Provide the [x, y] coordinate of the cell's center where the given text is located.  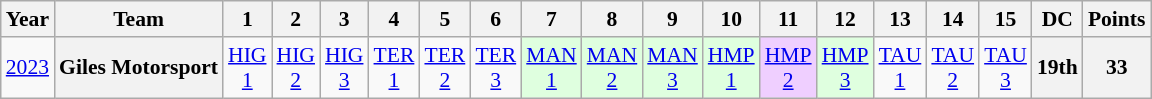
2023 [28, 68]
1 [247, 19]
HIG1 [247, 68]
HIG2 [296, 68]
19th [1058, 68]
HMP1 [732, 68]
11 [788, 19]
TAU1 [900, 68]
13 [900, 19]
9 [672, 19]
Team [138, 19]
Giles Motorsport [138, 68]
4 [394, 19]
HMP3 [846, 68]
33 [1117, 68]
10 [732, 19]
5 [444, 19]
HIG3 [344, 68]
7 [552, 19]
HMP2 [788, 68]
Year [28, 19]
TER1 [394, 68]
8 [612, 19]
DC [1058, 19]
2 [296, 19]
14 [952, 19]
TER2 [444, 68]
TAU3 [1006, 68]
TER3 [496, 68]
3 [344, 19]
TAU2 [952, 68]
6 [496, 19]
MAN2 [612, 68]
Points [1117, 19]
12 [846, 19]
15 [1006, 19]
MAN1 [552, 68]
MAN3 [672, 68]
